Capture the cell that displays the provided text and extract its (X, Y) central coordinate. 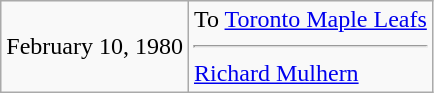
February 10, 1980 (95, 47)
To Toronto Maple LeafsRichard Mulhern (310, 47)
